Output the [x, y] coordinate of the center of the cell containing the given text.  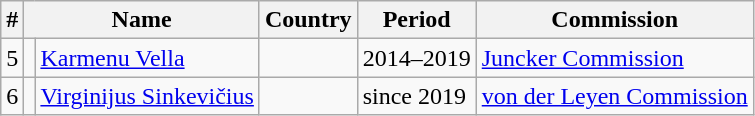
# [12, 20]
Commission [614, 20]
Juncker Commission [614, 58]
6 [12, 96]
Country [308, 20]
Karmenu Vella [148, 58]
2014–2019 [416, 58]
von der Leyen Commission [614, 96]
since 2019 [416, 96]
Name [142, 20]
Virginijus Sinkevičius [148, 96]
5 [12, 58]
Period [416, 20]
